Identify which cell holds the provided text, then report its (X, Y) central coordinate. 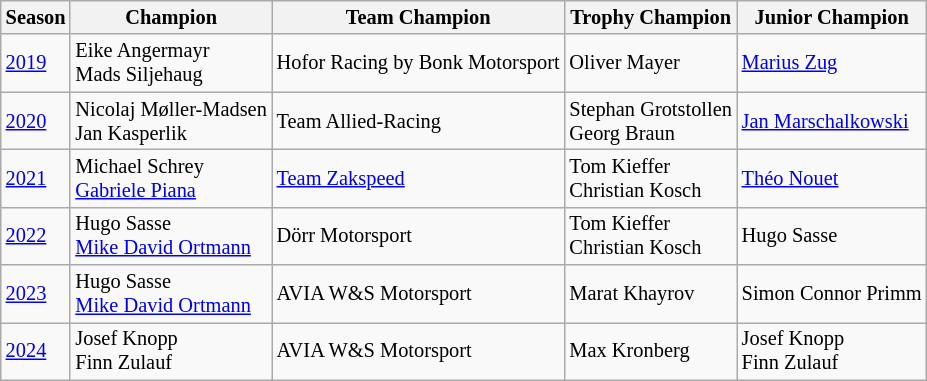
Théo Nouet (832, 178)
Marat Khayrov (651, 294)
2019 (36, 63)
Michael Schrey Gabriele Piana (170, 178)
Hofor Racing by Bonk Motorsport (418, 63)
Max Kronberg (651, 351)
Simon Connor Primm (832, 294)
2023 (36, 294)
Nicolaj Møller-Madsen Jan Kasperlik (170, 121)
2021 (36, 178)
Team Allied-Racing (418, 121)
Oliver Mayer (651, 63)
Marius Zug (832, 63)
2024 (36, 351)
2020 (36, 121)
Jan Marschalkowski (832, 121)
Champion (170, 17)
Team Zakspeed (418, 178)
Trophy Champion (651, 17)
Eike Angermayr Mads Siljehaug (170, 63)
Hugo Sasse (832, 236)
Stephan Grotstollen Georg Braun (651, 121)
Dörr Motorsport (418, 236)
Season (36, 17)
2022 (36, 236)
Junior Champion (832, 17)
Team Champion (418, 17)
